Pinpoint the cell where the given text exists, returning its (x, y) midpoint coordinate. 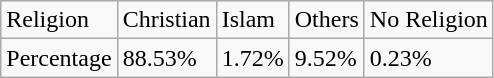
Islam (252, 20)
0.23% (428, 58)
88.53% (166, 58)
No Religion (428, 20)
Christian (166, 20)
Others (326, 20)
Percentage (59, 58)
1.72% (252, 58)
9.52% (326, 58)
Religion (59, 20)
